Return the [x, y] coordinate for the center point of the cell that contains the specified text.  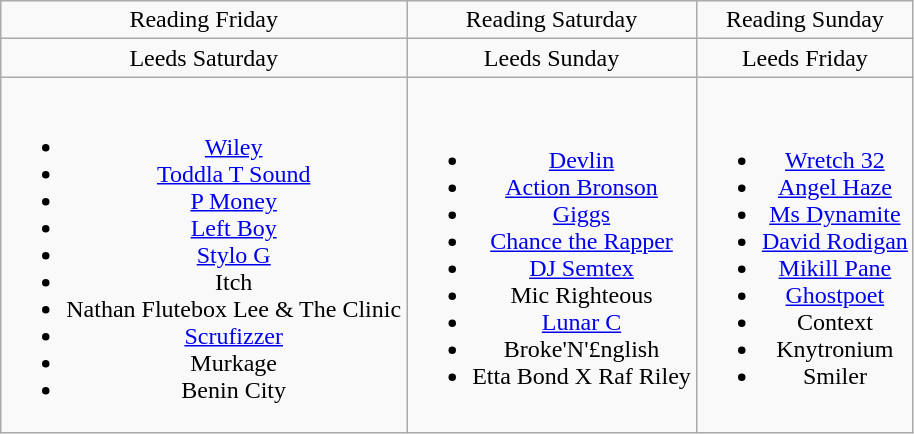
Leeds Friday [804, 58]
Reading Saturday [552, 20]
Wretch 32Angel HazeMs DynamiteDavid RodiganMikill PaneGhostpoetContextKnytroniumSmiler [804, 255]
WileyToddla T SoundP MoneyLeft BoyStylo GItchNathan Flutebox Lee & The ClinicScrufizzerMurkageBenin City [204, 255]
Reading Sunday [804, 20]
Reading Friday [204, 20]
Leeds Saturday [204, 58]
Leeds Sunday [552, 58]
DevlinAction BronsonGiggsChance the RapperDJ SemtexMic RighteousLunar CBroke'N'£nglishEtta Bond X Raf Riley [552, 255]
